Find where the given text appears and provide that cell's center as [x, y] coordinate. 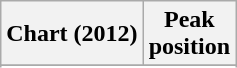
Chart (2012) [72, 34]
Peakposition [189, 34]
